Pinpoint the cell where the given text exists, returning its (X, Y) midpoint coordinate. 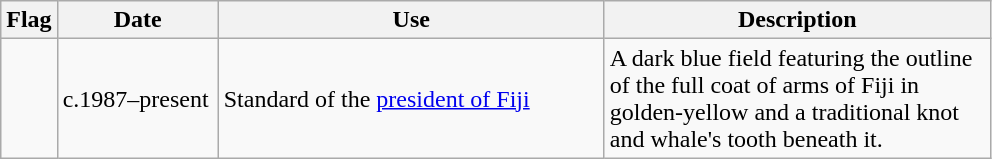
Standard of the president of Fiji (411, 98)
c.1987–present (138, 98)
Use (411, 20)
Flag (29, 20)
A dark blue field featuring the outline of the full coat of arms of Fiji in golden-yellow and a traditional knot and whale's tooth beneath it. (797, 98)
Date (138, 20)
Description (797, 20)
